Locate the cell with the specified text and output its (x, y) center coordinate. 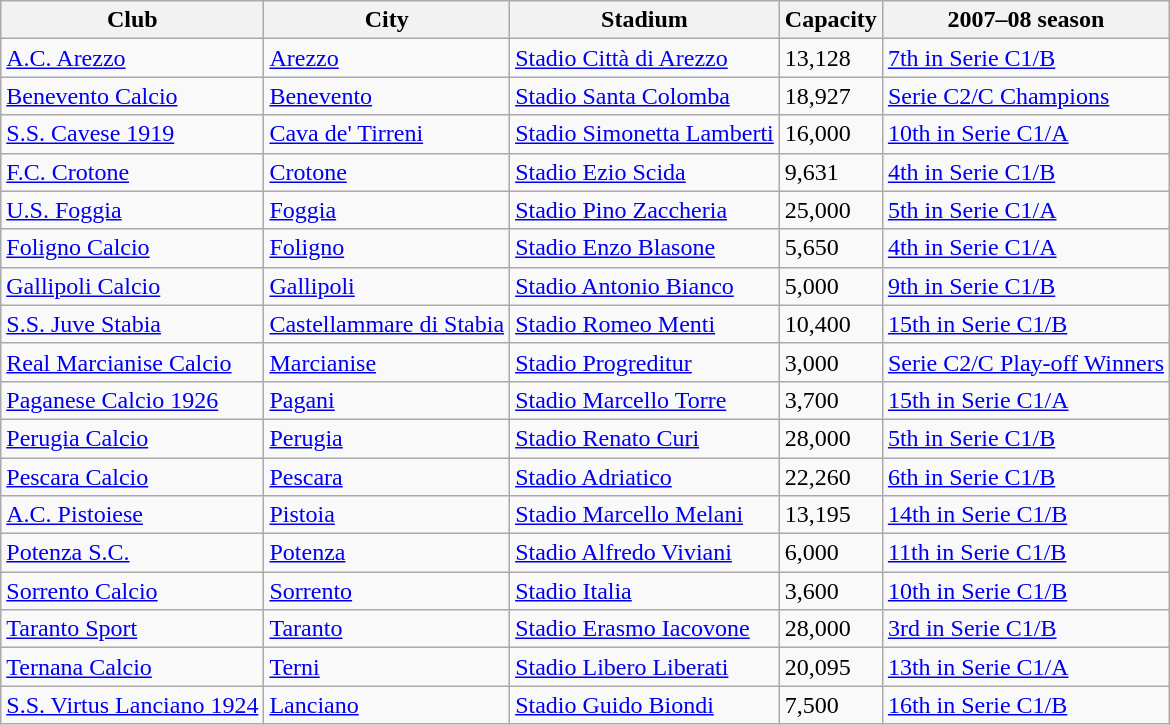
S.S. Juve Stabia (132, 324)
Pistoia (387, 515)
3,600 (830, 591)
Pescara Calcio (132, 477)
Taranto Sport (132, 629)
3,700 (830, 400)
10th in Serie C1/A (1026, 134)
4th in Serie C1/B (1026, 172)
Stadium (645, 20)
Stadio Adriatico (645, 477)
9th in Serie C1/B (1026, 286)
4th in Serie C1/A (1026, 248)
F.C. Crotone (132, 172)
22,260 (830, 477)
Stadio Romeo Menti (645, 324)
Serie C2/C Play-off Winners (1026, 362)
Foligno Calcio (132, 248)
Pescara (387, 477)
Stadio Simonetta Lamberti (645, 134)
Stadio Libero Liberati (645, 667)
15th in Serie C1/A (1026, 400)
15th in Serie C1/B (1026, 324)
7th in Serie C1/B (1026, 58)
A.C. Pistoiese (132, 515)
10th in Serie C1/B (1026, 591)
Perugia (387, 438)
Stadio Santa Colomba (645, 96)
Capacity (830, 20)
5,000 (830, 286)
Paganese Calcio 1926 (132, 400)
20,095 (830, 667)
Arezzo (387, 58)
Stadio Alfredo Viviani (645, 553)
Sorrento Calcio (132, 591)
Gallipoli (387, 286)
Club (132, 20)
14th in Serie C1/B (1026, 515)
Stadio Erasmo Iacovone (645, 629)
11th in Serie C1/B (1026, 553)
Marcianise (387, 362)
13,128 (830, 58)
Castellammare di Stabia (387, 324)
Stadio Progreditur (645, 362)
Foggia (387, 210)
5th in Serie C1/B (1026, 438)
S.S. Virtus Lanciano 1924 (132, 705)
Stadio Guido Biondi (645, 705)
Stadio Enzo Blasone (645, 248)
Crotone (387, 172)
5,650 (830, 248)
Potenza S.C. (132, 553)
6,000 (830, 553)
9,631 (830, 172)
Stadio Pino Zaccheria (645, 210)
25,000 (830, 210)
Sorrento (387, 591)
Foligno (387, 248)
16th in Serie C1/B (1026, 705)
5th in Serie C1/A (1026, 210)
Cava de' Tirreni (387, 134)
Real Marcianise Calcio (132, 362)
Pagani (387, 400)
2007–08 season (1026, 20)
13,195 (830, 515)
Stadio Marcello Torre (645, 400)
13th in Serie C1/A (1026, 667)
Benevento Calcio (132, 96)
16,000 (830, 134)
7,500 (830, 705)
Stadio Italia (645, 591)
Gallipoli Calcio (132, 286)
10,400 (830, 324)
Terni (387, 667)
3rd in Serie C1/B (1026, 629)
Stadio Marcello Melani (645, 515)
A.C. Arezzo (132, 58)
Perugia Calcio (132, 438)
Stadio Renato Curi (645, 438)
18,927 (830, 96)
Stadio Antonio Bianco (645, 286)
Potenza (387, 553)
Serie C2/C Champions (1026, 96)
Stadio Città di Arezzo (645, 58)
Lanciano (387, 705)
3,000 (830, 362)
Ternana Calcio (132, 667)
U.S. Foggia (132, 210)
Taranto (387, 629)
Stadio Ezio Scida (645, 172)
City (387, 20)
Benevento (387, 96)
6th in Serie C1/B (1026, 477)
S.S. Cavese 1919 (132, 134)
